Identify which cell holds the provided text, then report its (X, Y) central coordinate. 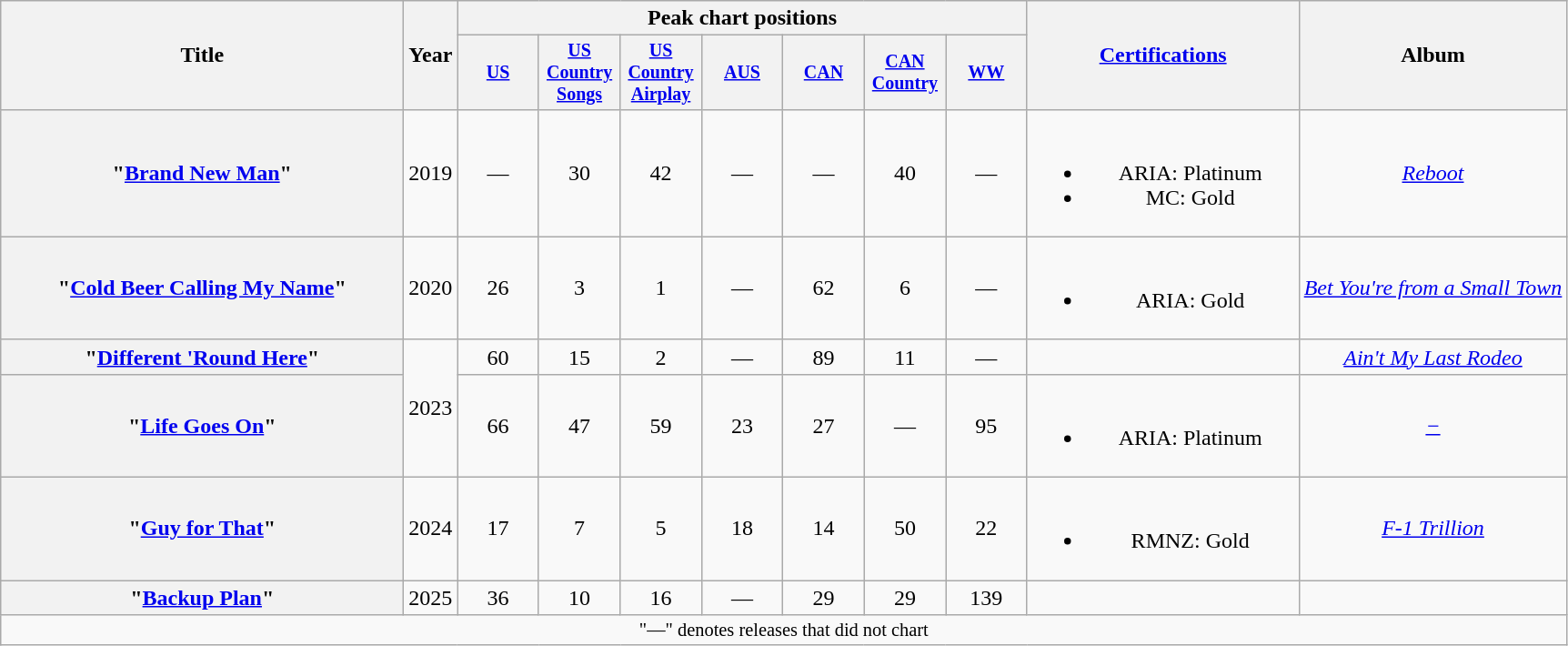
5 (660, 530)
"Guy for That" (202, 530)
Year (431, 56)
6 (904, 288)
2 (660, 357)
ARIA: Gold (1162, 288)
ARIA: Platinum (1162, 426)
AUS (742, 73)
62 (824, 288)
Reboot (1433, 173)
139 (986, 598)
2025 (431, 598)
WW (986, 73)
23 (742, 426)
16 (660, 598)
Certifications (1162, 56)
36 (498, 598)
1 (660, 288)
"Brand New Man" (202, 173)
2023 (431, 408)
66 (498, 426)
22 (986, 530)
2024 (431, 530)
27 (824, 426)
7 (578, 530)
"Backup Plan" (202, 598)
RMNZ: Gold (1162, 530)
Peak chart positions (742, 18)
US (498, 73)
Ain't My Last Rodeo (1433, 357)
CAN (824, 73)
F-1 Trillion (1433, 530)
10 (578, 598)
11 (904, 357)
2020 (431, 288)
− (1433, 426)
3 (578, 288)
47 (578, 426)
US Country Songs (578, 73)
Album (1433, 56)
CAN Country (904, 73)
59 (660, 426)
"Different 'Round Here" (202, 357)
ARIA: PlatinumMC: Gold (1162, 173)
50 (904, 530)
89 (824, 357)
"Life Goes On" (202, 426)
US Country Airplay (660, 73)
"Cold Beer Calling My Name" (202, 288)
2019 (431, 173)
Title (202, 56)
"—" denotes releases that did not chart (784, 631)
42 (660, 173)
14 (824, 530)
95 (986, 426)
15 (578, 357)
60 (498, 357)
30 (578, 173)
17 (498, 530)
40 (904, 173)
26 (498, 288)
Bet You're from a Small Town (1433, 288)
18 (742, 530)
